Search for the cell housing the specified text and yield its [x, y] center coordinate. 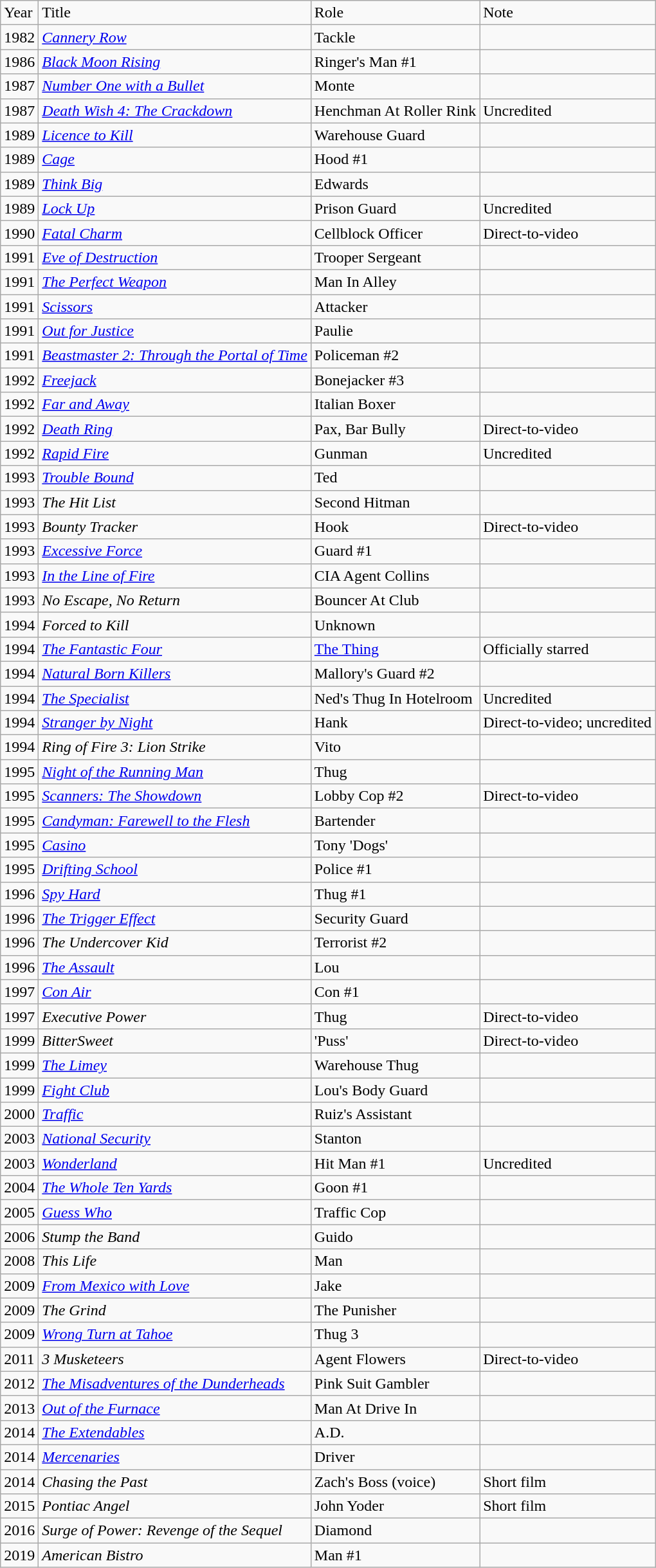
Warehouse Guard [395, 135]
The Assault [175, 967]
Drifting School [175, 870]
From Mexico with Love [175, 1286]
Hank [395, 723]
Surge of Power: Revenge of the Sequel [175, 1531]
Tony 'Dogs' [395, 845]
2005 [19, 1212]
2019 [19, 1555]
Con #1 [395, 992]
Con Air [175, 992]
2006 [19, 1237]
CIA Agent Collins [395, 576]
Traffic Cop [395, 1212]
Freejack [175, 380]
Black Moon Rising [175, 62]
In the Line of Fire [175, 576]
Traffic [175, 1115]
'Puss' [395, 1041]
2013 [19, 1408]
3 Musketeers [175, 1359]
Beastmaster 2: Through the Portal of Time [175, 356]
Man #1 [395, 1555]
Wonderland [175, 1163]
Number One with a Bullet [175, 86]
Second Hitman [395, 502]
Trouble Bound [175, 478]
Out of the Furnace [175, 1408]
Paulie [395, 331]
The Hit List [175, 502]
Tackle [395, 37]
A.D. [395, 1432]
Mallory's Guard #2 [395, 673]
Hook [395, 527]
Cannery Row [175, 37]
Spy Hard [175, 894]
Police #1 [395, 870]
The Thing [395, 649]
Out for Justice [175, 331]
Death Wish 4: The Crackdown [175, 111]
Zach's Boss (voice) [395, 1481]
Trooper Sergeant [395, 257]
Think Big [175, 184]
Edwards [395, 184]
Forced to Kill [175, 624]
Attacker [395, 307]
Bounty Tracker [175, 527]
Lobby Cop #2 [395, 796]
2012 [19, 1383]
Thug #1 [395, 894]
Guido [395, 1237]
Year [19, 13]
The Undercover Kid [175, 943]
The Limey [175, 1065]
Licence to Kill [175, 135]
1990 [19, 233]
2008 [19, 1261]
2000 [19, 1115]
Gunman [395, 453]
The Whole Ten Yards [175, 1188]
Henchman At Roller Rink [395, 111]
Executive Power [175, 1016]
No Escape, No Return [175, 600]
John Yoder [395, 1506]
Ned's Thug In Hotelroom [395, 698]
Driver [395, 1457]
Bouncer At Club [395, 600]
American Bistro [175, 1555]
2004 [19, 1188]
Jake [395, 1286]
Night of the Running Man [175, 772]
1986 [19, 62]
Candyman: Farewell to the Flesh [175, 821]
The Extendables [175, 1432]
The Trigger Effect [175, 918]
Stranger by Night [175, 723]
Direct-to-video; uncredited [567, 723]
Rapid Fire [175, 453]
Fatal Charm [175, 233]
Man At Drive In [395, 1408]
Natural Born Killers [175, 673]
Mercenaries [175, 1457]
Policeman #2 [395, 356]
2015 [19, 1506]
Ring of Fire 3: Lion Strike [175, 747]
Death Ring [175, 429]
1982 [19, 37]
Lock Up [175, 208]
Goon #1 [395, 1188]
Stanton [395, 1139]
Agent Flowers [395, 1359]
Prison Guard [395, 208]
Chasing the Past [175, 1481]
BitterSweet [175, 1041]
The Misadventures of the Dunderheads [175, 1383]
Italian Boxer [395, 405]
Bartender [395, 821]
Stump the Band [175, 1237]
Scanners: The Showdown [175, 796]
Lou's Body Guard [395, 1090]
Eve of Destruction [175, 257]
Warehouse Thug [395, 1065]
Bonejacker #3 [395, 380]
Security Guard [395, 918]
Ruiz's Assistant [395, 1115]
Role [395, 13]
Unknown [395, 624]
Monte [395, 86]
The Grind [175, 1310]
Cage [175, 160]
Scissors [175, 307]
Man In Alley [395, 282]
The Punisher [395, 1310]
Casino [175, 845]
Pax, Bar Bully [395, 429]
Far and Away [175, 405]
The Fantastic Four [175, 649]
Fight Club [175, 1090]
Hood #1 [395, 160]
National Security [175, 1139]
Wrong Turn at Tahoe [175, 1335]
Pink Suit Gambler [395, 1383]
Note [567, 13]
Cellblock Officer [395, 233]
The Specialist [175, 698]
2011 [19, 1359]
Thug 3 [395, 1335]
Diamond [395, 1531]
Hit Man #1 [395, 1163]
Ted [395, 478]
Excessive Force [175, 551]
Vito [395, 747]
Terrorist #2 [395, 943]
Officially starred [567, 649]
Ringer's Man #1 [395, 62]
Guard #1 [395, 551]
Lou [395, 967]
This Life [175, 1261]
The Perfect Weapon [175, 282]
Guess Who [175, 1212]
Title [175, 13]
2016 [19, 1531]
Man [395, 1261]
Pontiac Angel [175, 1506]
